Determine the (x, y) coordinate at the center of the cell enclosing the given text.  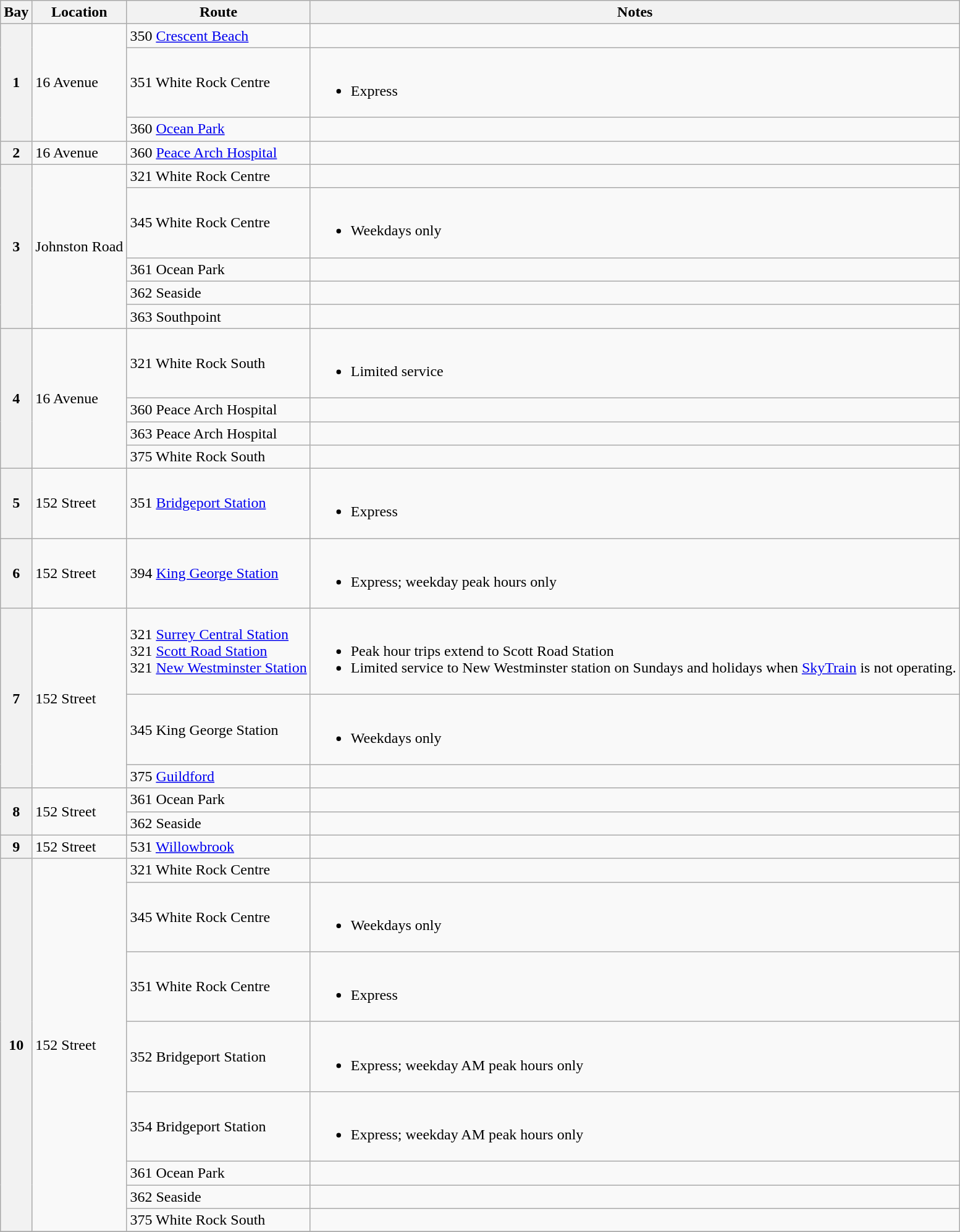
1 (16, 83)
360 Ocean Park (219, 129)
2 (16, 153)
Notes (635, 12)
531 Willowbrook (219, 847)
321 White Rock South (219, 363)
352 Bridgeport Station (219, 1056)
363 Southpoint (219, 316)
5 (16, 504)
Peak hour trips extend to Scott Road StationLimited service to New Westminster station on Sundays and holidays when SkyTrain is not operating. (635, 652)
Route (219, 12)
375 Guildford (219, 776)
9 (16, 847)
Limited service (635, 363)
351 Bridgeport Station (219, 504)
3 (16, 246)
4 (16, 398)
Bay (16, 12)
Location (79, 12)
345 King George Station (219, 730)
394 King George Station (219, 573)
354 Bridgeport Station (219, 1126)
10 (16, 1045)
321 Surrey Central Station321 Scott Road Station321 New Westminster Station (219, 652)
8 (16, 811)
7 (16, 698)
6 (16, 573)
Johnston Road (79, 246)
350 Crescent Beach (219, 36)
Express; weekday peak hours only (635, 573)
363 Peace Arch Hospital (219, 433)
